From the cell containing the given text, extract its center point as [X, Y] coordinate. 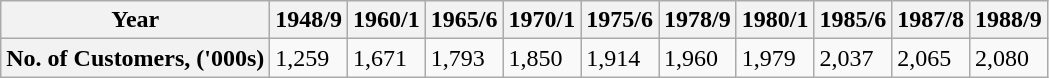
1988/9 [1008, 20]
1970/1 [542, 20]
2,037 [853, 58]
1,960 [697, 58]
1,914 [620, 58]
1,793 [464, 58]
1987/8 [931, 20]
1980/1 [775, 20]
1,979 [775, 58]
1978/9 [697, 20]
1965/6 [464, 20]
1985/6 [853, 20]
1,850 [542, 58]
1975/6 [620, 20]
1,259 [309, 58]
1960/1 [387, 20]
No. of Customers, ('000s) [136, 58]
2,080 [1008, 58]
Year [136, 20]
1948/9 [309, 20]
2,065 [931, 58]
1,671 [387, 58]
